Pinpoint the cell where the given text exists, returning its (x, y) midpoint coordinate. 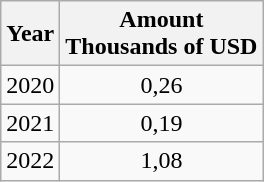
AmountThousands of USD (162, 34)
2020 (30, 85)
2021 (30, 123)
1,08 (162, 161)
0,19 (162, 123)
0,26 (162, 85)
2022 (30, 161)
Year (30, 34)
